Identify which cell holds the provided text, then report its [x, y] central coordinate. 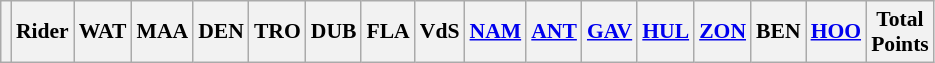
HOO [836, 32]
FLA [388, 32]
TRO [278, 32]
WAT [103, 32]
DUB [334, 32]
ZON [722, 32]
MAA [162, 32]
VdS [440, 32]
ANT [554, 32]
DEN [221, 32]
Rider [42, 32]
NAM [496, 32]
HUL [666, 32]
GAV [610, 32]
BEN [778, 32]
TotalPoints [900, 32]
